Pinpoint the cell where the given text exists, returning its (X, Y) midpoint coordinate. 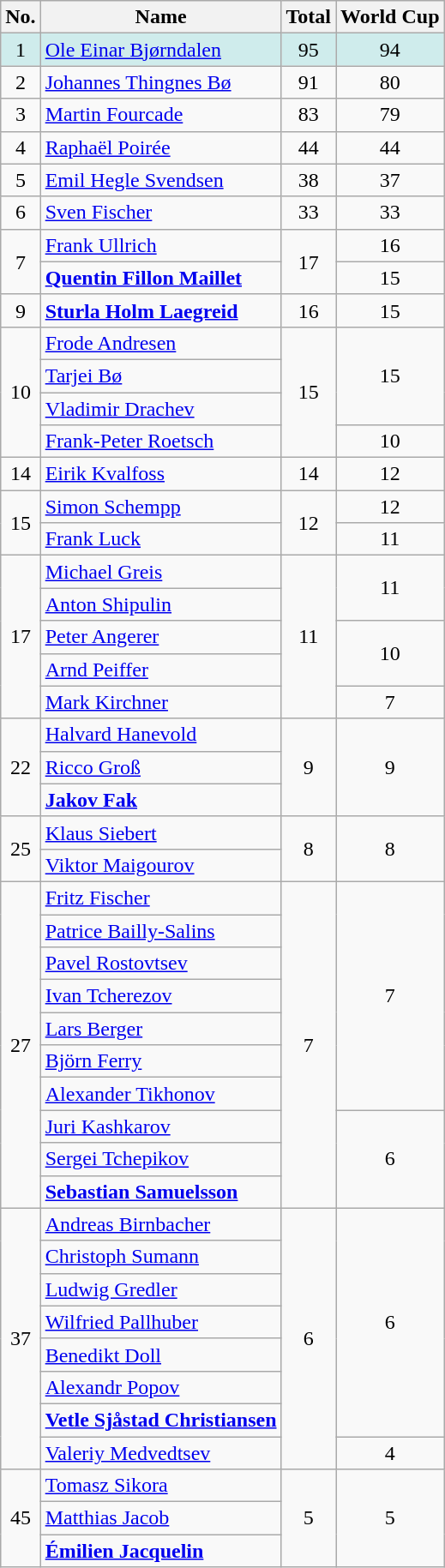
Sergei Tchepikov (161, 1159)
Johannes Thingnes Bø (161, 82)
Valeriy Medvedtsev (161, 1453)
25 (21, 849)
22 (21, 767)
2 (21, 82)
Peter Angerer (161, 637)
45 (21, 1518)
Emil Hegle Svendsen (161, 180)
Jakov Fak (161, 800)
83 (309, 115)
World Cup (390, 17)
Andreas Birnbacher (161, 1224)
Björn Ferry (161, 1061)
Halvard Hanevold (161, 735)
79 (390, 115)
Simon Schempp (161, 507)
Sebastian Samuelsson (161, 1192)
95 (309, 50)
Matthias Jacob (161, 1518)
Benedikt Doll (161, 1355)
Lars Berger (161, 1029)
Quentin Fillon Maillet (161, 278)
Sven Fischer (161, 213)
80 (390, 82)
Frank Ullrich (161, 245)
Klaus Siebert (161, 832)
91 (309, 82)
Alexander Tikhonov (161, 1094)
38 (309, 180)
Tarjei Bø (161, 375)
Vladimir Drachev (161, 409)
Mark Kirchner (161, 702)
Michael Greis (161, 572)
Ludwig Gredler (161, 1289)
Frank-Peter Roetsch (161, 442)
Juri Kashkarov (161, 1126)
No. (21, 17)
Martin Fourcade (161, 115)
1 (21, 50)
Frode Andresen (161, 343)
Ole Einar Bjørndalen (161, 50)
Pavel Rostovtsev (161, 964)
Viktor Maigourov (161, 865)
94 (390, 50)
Vetle Sjåstad Christiansen (161, 1420)
Alexandr Popov (161, 1387)
Name (161, 17)
27 (21, 1044)
Anton Shipulin (161, 604)
Christoph Sumann (161, 1257)
Tomasz Sikora (161, 1486)
Ricco Groß (161, 767)
Total (309, 17)
Émilien Jacquelin (161, 1551)
3 (21, 115)
Fritz Fischer (161, 898)
Ivan Tcherezov (161, 996)
Eirik Kvalfoss (161, 474)
Raphaël Poirée (161, 147)
Sturla Holm Laegreid (161, 310)
Arnd Peiffer (161, 670)
Patrice Bailly-Salins (161, 930)
Wilfried Pallhuber (161, 1322)
Frank Luck (161, 539)
